Scan for the cell matching the given text and deliver its (X, Y) coordinate at center. 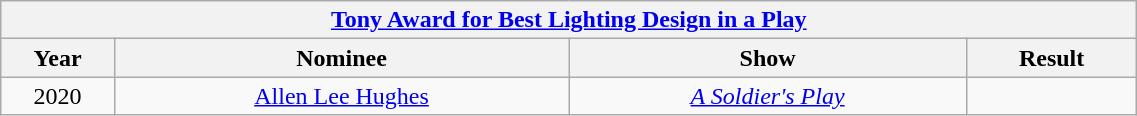
Tony Award for Best Lighting Design in a Play (569, 20)
2020 (58, 96)
Result (1051, 58)
Nominee (341, 58)
Allen Lee Hughes (341, 96)
Show (768, 58)
A Soldier's Play (768, 96)
Year (58, 58)
